Determine the (x, y) coordinate at the center of the cell enclosing the given text.  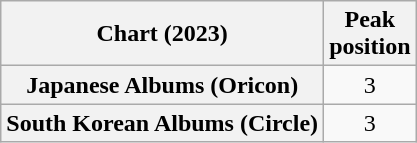
Chart (2023) (162, 34)
Japanese Albums (Oricon) (162, 85)
South Korean Albums (Circle) (162, 123)
Peakposition (370, 34)
